Detect which cell encompasses the target text, then output its [X, Y] center coordinate. 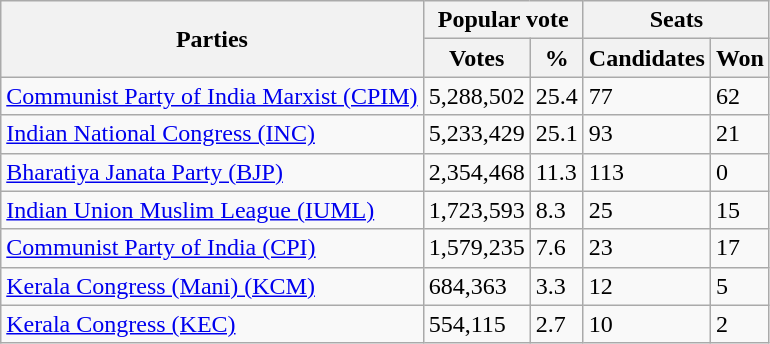
10 [646, 324]
7.6 [556, 248]
12 [646, 286]
554,115 [476, 324]
Kerala Congress (KEC) [212, 324]
Candidates [646, 58]
25.4 [556, 96]
15 [740, 210]
17 [740, 248]
62 [740, 96]
77 [646, 96]
21 [740, 134]
Communist Party of India Marxist (CPIM) [212, 96]
Bharatiya Janata Party (BJP) [212, 172]
Popular vote [503, 20]
2,354,468 [476, 172]
5,233,429 [476, 134]
Won [740, 58]
2.7 [556, 324]
5,288,502 [476, 96]
25 [646, 210]
23 [646, 248]
Kerala Congress (Mani) (KCM) [212, 286]
1,579,235 [476, 248]
Parties [212, 39]
Indian National Congress (INC) [212, 134]
% [556, 58]
1,723,593 [476, 210]
8.3 [556, 210]
25.1 [556, 134]
Communist Party of India (CPI) [212, 248]
113 [646, 172]
Seats [676, 20]
3.3 [556, 286]
0 [740, 172]
11.3 [556, 172]
5 [740, 286]
684,363 [476, 286]
93 [646, 134]
2 [740, 324]
Indian Union Muslim League (IUML) [212, 210]
Votes [476, 58]
